Extract the [X, Y] coordinate from the center of the cell holding the provided text.  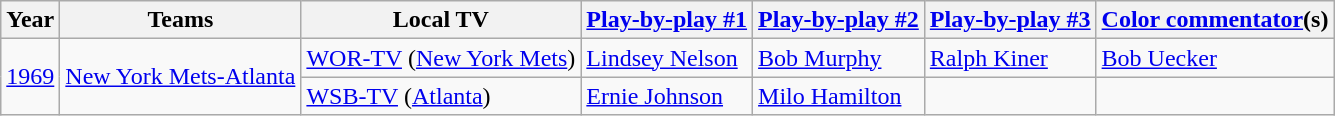
Ralph Kiner [1010, 58]
Local TV [441, 20]
Bob Murphy [839, 58]
Milo Hamilton [839, 96]
Color commentator(s) [1215, 20]
Play-by-play #2 [839, 20]
Year [30, 20]
Ernie Johnson [667, 96]
WSB-TV (Atlanta) [441, 96]
New York Mets-Atlanta [180, 77]
Teams [180, 20]
WOR-TV (New York Mets) [441, 58]
Play-by-play #1 [667, 20]
Lindsey Nelson [667, 58]
Bob Uecker [1215, 58]
Play-by-play #3 [1010, 20]
1969 [30, 77]
